Return (x, y) of the center of cell containing provided text 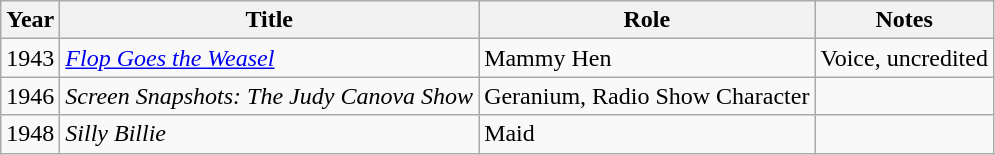
1943 (30, 58)
Geranium, Radio Show Character (647, 96)
Silly Billie (270, 134)
Notes (904, 20)
Voice, uncredited (904, 58)
Screen Snapshots: The Judy Canova Show (270, 96)
1946 (30, 96)
Maid (647, 134)
Flop Goes the Weasel (270, 58)
Year (30, 20)
Role (647, 20)
1948 (30, 134)
Mammy Hen (647, 58)
Title (270, 20)
